Detect which cell encompasses the target text, then output its [X, Y] center coordinate. 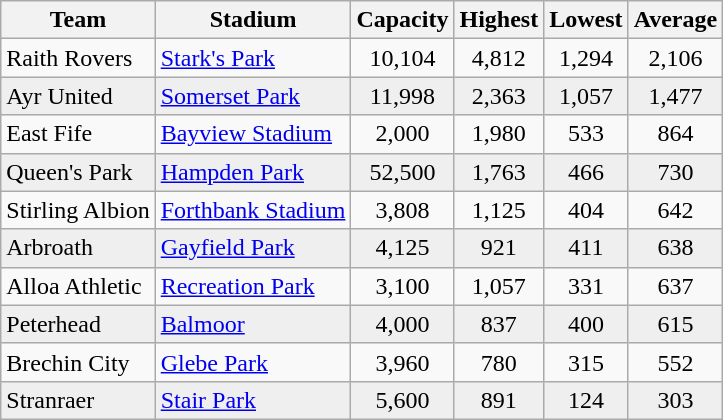
2,000 [402, 134]
1,477 [676, 96]
400 [586, 324]
404 [586, 210]
Gayfield Park [253, 248]
Stadium [253, 20]
Lowest [586, 20]
466 [586, 172]
837 [499, 324]
Recreation Park [253, 286]
1,763 [499, 172]
2,363 [499, 96]
East Fife [78, 134]
4,812 [499, 58]
1,125 [499, 210]
52,500 [402, 172]
315 [586, 362]
Forthbank Stadium [253, 210]
2,106 [676, 58]
Alloa Athletic [78, 286]
331 [586, 286]
637 [676, 286]
Queen's Park [78, 172]
Hampden Park [253, 172]
615 [676, 324]
Somerset Park [253, 96]
Team [78, 20]
921 [499, 248]
Brechin City [78, 362]
3,100 [402, 286]
552 [676, 362]
638 [676, 248]
Balmoor [253, 324]
Ayr United [78, 96]
10,104 [402, 58]
730 [676, 172]
Highest [499, 20]
124 [586, 400]
4,125 [402, 248]
Stark's Park [253, 58]
1,294 [586, 58]
642 [676, 210]
Stair Park [253, 400]
3,960 [402, 362]
780 [499, 362]
Bayview Stadium [253, 134]
533 [586, 134]
3,808 [402, 210]
Stirling Albion [78, 210]
Average [676, 20]
11,998 [402, 96]
411 [586, 248]
891 [499, 400]
Glebe Park [253, 362]
Raith Rovers [78, 58]
Stranraer [78, 400]
303 [676, 400]
Arbroath [78, 248]
Peterhead [78, 324]
864 [676, 134]
1,980 [499, 134]
5,600 [402, 400]
Capacity [402, 20]
4,000 [402, 324]
